Identify which cell holds the provided text, then report its (x, y) central coordinate. 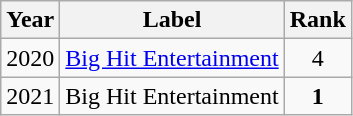
Rank (318, 20)
1 (318, 96)
Year (30, 20)
2020 (30, 58)
Label (172, 20)
4 (318, 58)
2021 (30, 96)
